From the cell containing the given text, extract its center point as [x, y] coordinate. 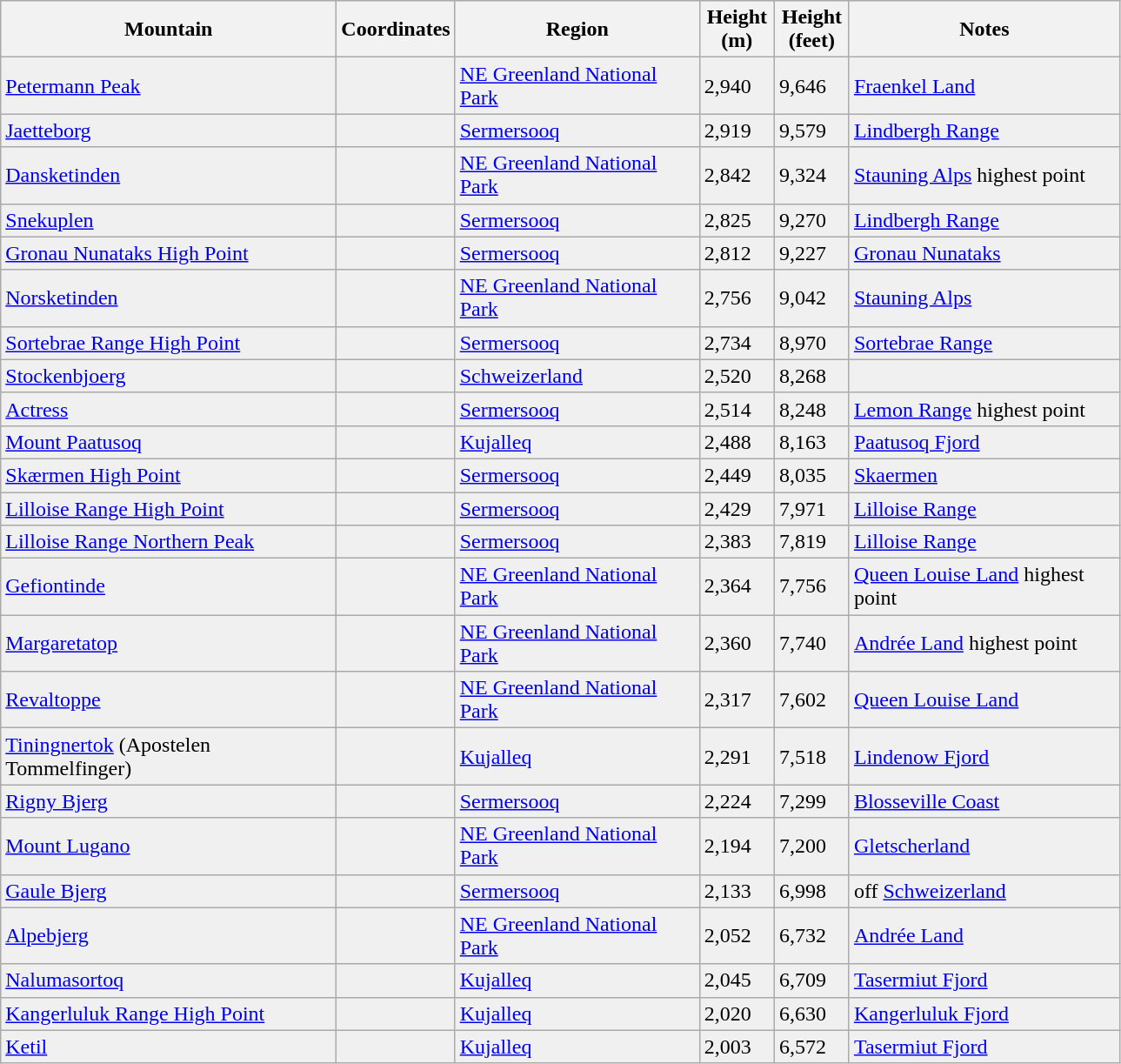
Alpebjerg [169, 936]
6,709 [811, 980]
2,194 [737, 846]
Gronau Nunataks High Point [169, 253]
Skærmen High Point [169, 475]
2,052 [737, 936]
2,360 [737, 644]
Queen Louise Land [984, 699]
2,291 [737, 757]
Margaretatop [169, 644]
9,270 [811, 220]
Mountain [169, 30]
7,299 [811, 801]
off Schweizerland [984, 891]
6,572 [811, 1047]
Norsketinden [169, 298]
Andrée Land [984, 936]
2,020 [737, 1014]
Gefiontinde [169, 586]
6,998 [811, 891]
8,035 [811, 475]
Gronau Nunataks [984, 253]
9,324 [811, 176]
8,248 [811, 409]
Fraenkel Land [984, 85]
Sortebrae Range High Point [169, 343]
7,819 [811, 542]
7,602 [811, 699]
Revaltoppe [169, 699]
Queen Louise Land highest point [984, 586]
2,045 [737, 980]
Sortebrae Range [984, 343]
Stauning Alps [984, 298]
2,383 [737, 542]
9,579 [811, 130]
Region [577, 30]
Ketil [169, 1047]
Lilloise Range High Point [169, 509]
2,488 [737, 442]
6,732 [811, 936]
2,003 [737, 1047]
9,227 [811, 253]
2,842 [737, 176]
Lindenow Fjord [984, 757]
7,756 [811, 586]
Nalumasortoq [169, 980]
6,630 [811, 1014]
Kangerluluk Range High Point [169, 1014]
Mount Lugano [169, 846]
8,268 [811, 376]
Height (m) [737, 30]
Paatusoq Fjord [984, 442]
Stauning Alps highest point [984, 176]
8,163 [811, 442]
Height (feet) [811, 30]
2,825 [737, 220]
2,364 [737, 586]
Tiningnertok (Apostelen Tommelfinger) [169, 757]
7,518 [811, 757]
Skaermen [984, 475]
Lilloise Range Northern Peak [169, 542]
Kangerluluk Fjord [984, 1014]
Coordinates [396, 30]
Dansketinden [169, 176]
Lemon Range highest point [984, 409]
2,449 [737, 475]
Notes [984, 30]
Schweizerland [577, 376]
Actress [169, 409]
Snekuplen [169, 220]
9,646 [811, 85]
2,317 [737, 699]
Andrée Land highest point [984, 644]
Petermann Peak [169, 85]
Gletscherland [984, 846]
2,224 [737, 801]
2,919 [737, 130]
2,812 [737, 253]
Rigny Bjerg [169, 801]
2,520 [737, 376]
7,200 [811, 846]
Mount Paatusoq [169, 442]
7,740 [811, 644]
2,133 [737, 891]
Stockenbjoerg [169, 376]
Jaetteborg [169, 130]
2,756 [737, 298]
2,429 [737, 509]
9,042 [811, 298]
Gaule Bjerg [169, 891]
8,970 [811, 343]
2,940 [737, 85]
Blosseville Coast [984, 801]
7,971 [811, 509]
2,514 [737, 409]
2,734 [737, 343]
